Output the [x, y] coordinate of the center of the cell containing the given text.  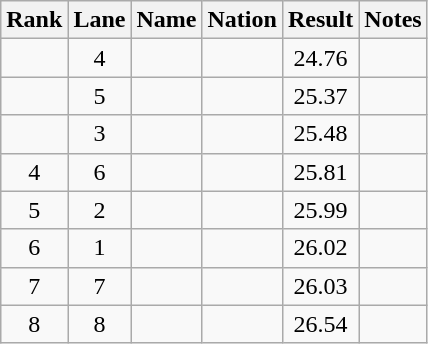
2 [100, 210]
Lane [100, 20]
26.54 [320, 324]
1 [100, 248]
Result [320, 20]
25.81 [320, 172]
Notes [393, 20]
Rank [34, 20]
26.03 [320, 286]
24.76 [320, 58]
25.37 [320, 96]
Name [166, 20]
3 [100, 134]
26.02 [320, 248]
25.48 [320, 134]
Nation [242, 20]
25.99 [320, 210]
